Scan for the cell matching the given text and deliver its [X, Y] coordinate at center. 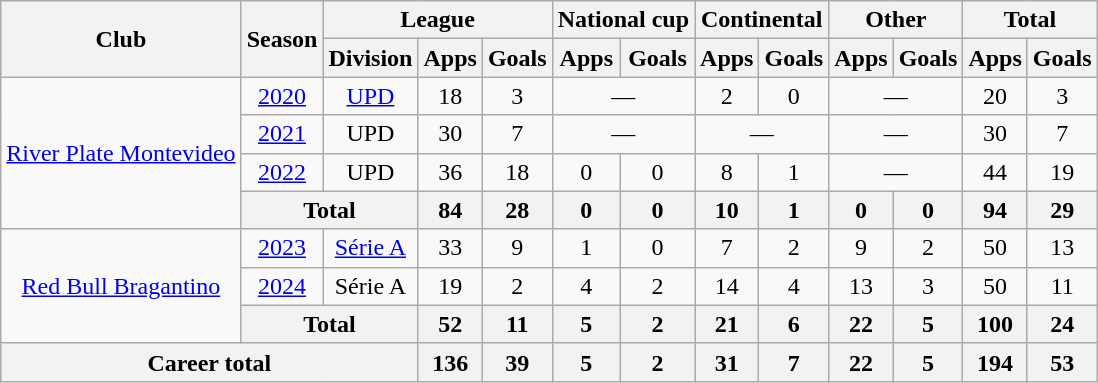
Other [896, 20]
28 [517, 210]
Club [121, 39]
20 [995, 96]
194 [995, 362]
National cup [623, 20]
2020 [282, 96]
31 [727, 362]
Division [370, 58]
44 [995, 172]
14 [727, 286]
Red Bull Bragantino [121, 286]
2023 [282, 248]
2024 [282, 286]
52 [450, 324]
21 [727, 324]
53 [1062, 362]
39 [517, 362]
Continental [762, 20]
6 [794, 324]
136 [450, 362]
2022 [282, 172]
24 [1062, 324]
100 [995, 324]
8 [727, 172]
94 [995, 210]
10 [727, 210]
33 [450, 248]
Season [282, 39]
League [438, 20]
29 [1062, 210]
Career total [210, 362]
River Plate Montevideo [121, 153]
36 [450, 172]
2021 [282, 134]
84 [450, 210]
